For the text-containing cell, return its midpoint in (X, Y) coordinate format. 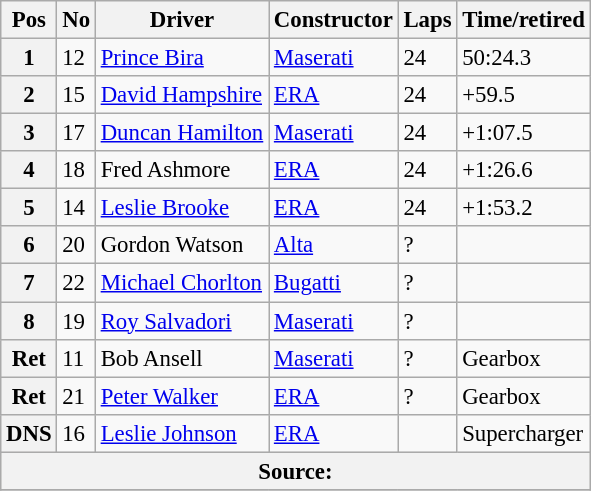
1 (29, 58)
Fred Ashmore (182, 170)
17 (76, 133)
No (76, 20)
Peter Walker (182, 396)
Supercharger (524, 433)
16 (76, 433)
2 (29, 95)
Time/retired (524, 20)
50:24.3 (524, 58)
11 (76, 358)
Duncan Hamilton (182, 133)
19 (76, 321)
15 (76, 95)
Prince Bira (182, 58)
Source: (296, 471)
Leslie Johnson (182, 433)
Roy Salvadori (182, 321)
Leslie Brooke (182, 208)
David Hampshire (182, 95)
21 (76, 396)
20 (76, 245)
+59.5 (524, 95)
Gordon Watson (182, 245)
+1:07.5 (524, 133)
Pos (29, 20)
3 (29, 133)
5 (29, 208)
6 (29, 245)
7 (29, 283)
Laps (428, 20)
Bugatti (334, 283)
Bob Ansell (182, 358)
+1:53.2 (524, 208)
4 (29, 170)
Constructor (334, 20)
Driver (182, 20)
14 (76, 208)
12 (76, 58)
Michael Chorlton (182, 283)
18 (76, 170)
8 (29, 321)
DNS (29, 433)
+1:26.6 (524, 170)
Alta (334, 245)
22 (76, 283)
